Return [x, y] of the center of cell containing provided text 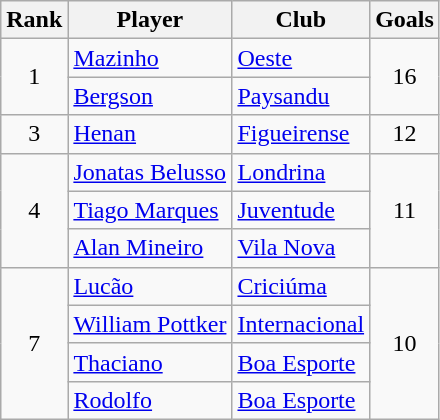
Criciúma [301, 286]
Oeste [301, 58]
William Pottker [150, 324]
Paysandu [301, 96]
Henan [150, 134]
Goals [405, 20]
Tiago Marques [150, 210]
Mazinho [150, 58]
Juventude [301, 210]
Player [150, 20]
Vila Nova [301, 248]
Londrina [301, 172]
11 [405, 210]
12 [405, 134]
Bergson [150, 96]
Club [301, 20]
7 [34, 343]
Lucão [150, 286]
16 [405, 77]
Internacional [301, 324]
1 [34, 77]
Figueirense [301, 134]
Alan Mineiro [150, 248]
Jonatas Belusso [150, 172]
3 [34, 134]
Rank [34, 20]
Thaciano [150, 362]
4 [34, 210]
10 [405, 343]
Rodolfo [150, 400]
